Find where the given text appears and provide that cell's center as (x, y) coordinate. 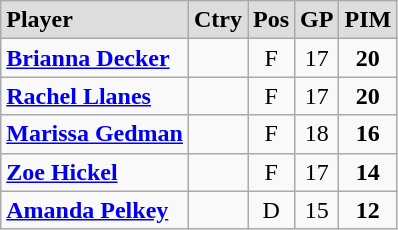
Ctry (218, 20)
D (272, 210)
Amanda Pelkey (95, 210)
Rachel Llanes (95, 96)
Brianna Decker (95, 58)
14 (368, 172)
Marissa Gedman (95, 134)
GP (317, 20)
PIM (368, 20)
Player (95, 20)
15 (317, 210)
Pos (272, 20)
16 (368, 134)
Zoe Hickel (95, 172)
18 (317, 134)
12 (368, 210)
